From the cell containing the given text, extract its center point as [x, y] coordinate. 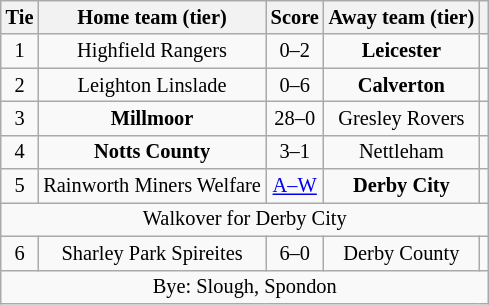
Bye: Slough, Spondon [245, 287]
6 [20, 253]
5 [20, 186]
A–W [295, 186]
Highfield Rangers [152, 51]
Derby City [402, 186]
Derby County [402, 253]
Rainworth Miners Welfare [152, 186]
1 [20, 51]
Leighton Linslade [152, 85]
Notts County [152, 152]
Millmoor [152, 118]
4 [20, 152]
Sharley Park Spireites [152, 253]
Score [295, 17]
Gresley Rovers [402, 118]
Away team (tier) [402, 17]
Walkover for Derby City [245, 219]
0–6 [295, 85]
28–0 [295, 118]
3–1 [295, 152]
Home team (tier) [152, 17]
3 [20, 118]
Leicester [402, 51]
2 [20, 85]
6–0 [295, 253]
0–2 [295, 51]
Calverton [402, 85]
Tie [20, 17]
Nettleham [402, 152]
